For the text-containing cell, return its midpoint in (X, Y) coordinate format. 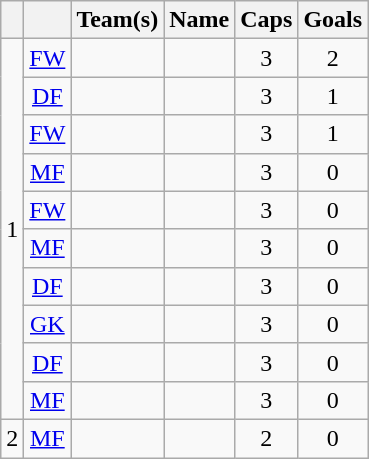
Name (200, 20)
Team(s) (118, 20)
GK (48, 324)
Goals (333, 20)
Caps (266, 20)
